Capture the cell that displays the provided text and extract its (X, Y) central coordinate. 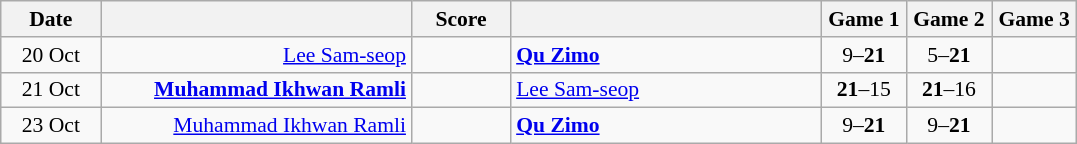
21–16 (948, 90)
Game 3 (1034, 19)
20 Oct (51, 55)
5–21 (948, 55)
21–15 (864, 90)
Game 2 (948, 19)
23 Oct (51, 126)
Score (461, 19)
Game 1 (864, 19)
21 Oct (51, 90)
Date (51, 19)
